Capture the cell that displays the provided text and extract its [x, y] central coordinate. 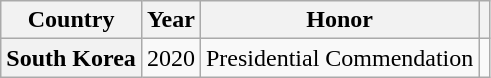
Honor [339, 20]
Presidential Commendation [339, 58]
Year [170, 20]
Country [72, 20]
2020 [170, 58]
South Korea [72, 58]
